Find where the given text appears and provide that cell's center as [X, Y] coordinate. 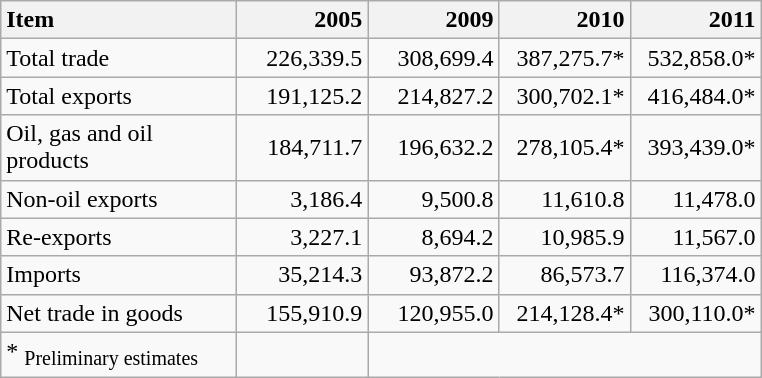
300,110.0* [696, 313]
93,872.2 [434, 275]
Total exports [119, 96]
191,125.2 [302, 96]
8,694.2 [434, 237]
2005 [302, 20]
Imports [119, 275]
Total trade [119, 58]
* Preliminary estimates [119, 354]
116,374.0 [696, 275]
184,711.7 [302, 148]
393,439.0* [696, 148]
214,128.4* [564, 313]
155,910.9 [302, 313]
Non-oil exports [119, 199]
532,858.0* [696, 58]
Re-exports [119, 237]
3,186.4 [302, 199]
Oil, gas and oil products [119, 148]
2009 [434, 20]
11,567.0 [696, 237]
Net trade in goods [119, 313]
2010 [564, 20]
120,955.0 [434, 313]
387,275.7* [564, 58]
416,484.0* [696, 96]
11,610.8 [564, 199]
9,500.8 [434, 199]
86,573.7 [564, 275]
278,105.4* [564, 148]
214,827.2 [434, 96]
196,632.2 [434, 148]
226,339.5 [302, 58]
10,985.9 [564, 237]
308,699.4 [434, 58]
3,227.1 [302, 237]
11,478.0 [696, 199]
300,702.1* [564, 96]
Item [119, 20]
35,214.3 [302, 275]
2011 [696, 20]
